Identify which cell holds the provided text, then report its (x, y) central coordinate. 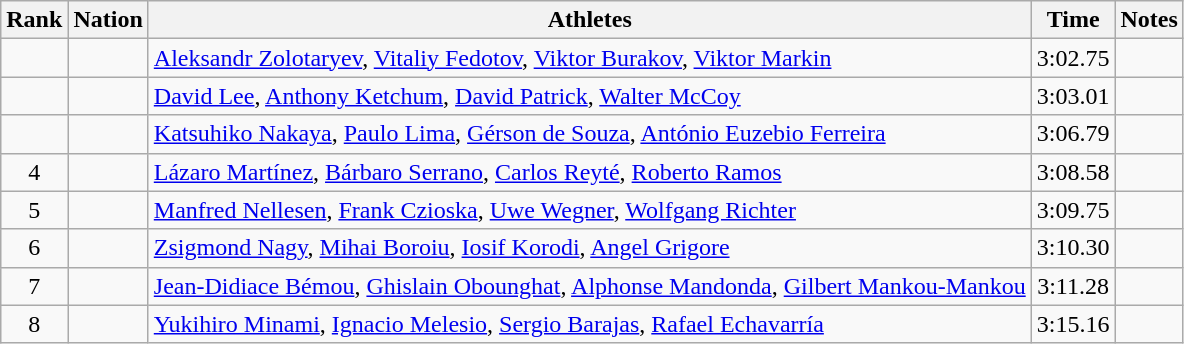
Yukihiro Minami, Ignacio Melesio, Sergio Barajas, Rafael Echavarría (590, 324)
Rank (34, 20)
5 (34, 210)
3:11.28 (1073, 286)
3:02.75 (1073, 58)
6 (34, 248)
Jean-Didiace Bémou, Ghislain Obounghat, Alphonse Mandonda, Gilbert Mankou-Mankou (590, 286)
Katsuhiko Nakaya, Paulo Lima, Gérson de Souza, António Euzebio Ferreira (590, 134)
3:06.79 (1073, 134)
David Lee, Anthony Ketchum, David Patrick, Walter McCoy (590, 96)
3:10.30 (1073, 248)
Zsigmond Nagy, Mihai Boroiu, Iosif Korodi, Angel Grigore (590, 248)
3:09.75 (1073, 210)
3:15.16 (1073, 324)
Lázaro Martínez, Bárbaro Serrano, Carlos Reyté, Roberto Ramos (590, 172)
8 (34, 324)
Athletes (590, 20)
7 (34, 286)
Nation (108, 20)
Manfred Nellesen, Frank Czioska, Uwe Wegner, Wolfgang Richter (590, 210)
Aleksandr Zolotaryev, Vitaliy Fedotov, Viktor Burakov, Viktor Markin (590, 58)
3:08.58 (1073, 172)
Time (1073, 20)
3:03.01 (1073, 96)
Notes (1149, 20)
4 (34, 172)
